Identify which cell holds the provided text, then report its (x, y) central coordinate. 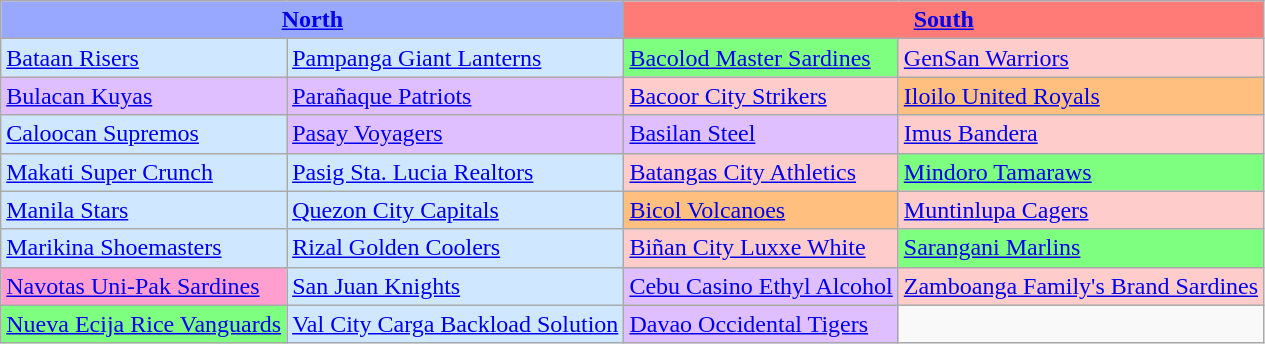
Bicol Volcanoes (761, 210)
Manila Stars (144, 210)
Iloilo United Royals (1080, 96)
Sarangani Marlins (1080, 248)
Pasig Sta. Lucia Realtors (456, 172)
Bulacan Kuyas (144, 96)
Basilan Steel (761, 134)
Bacolod Master Sardines (761, 58)
Parañaque Patriots (456, 96)
Batangas City Athletics (761, 172)
Biñan City Luxxe White (761, 248)
Davao Occidental Tigers (761, 324)
Rizal Golden Coolers (456, 248)
Mindoro Tamaraws (1080, 172)
San Juan Knights (456, 286)
GenSan Warriors (1080, 58)
Bataan Risers (144, 58)
Muntinlupa Cagers (1080, 210)
Quezon City Capitals (456, 210)
Imus Bandera (1080, 134)
Caloocan Supremos (144, 134)
Pampanga Giant Lanterns (456, 58)
Val City Carga Backload Solution (456, 324)
Bacoor City Strikers (761, 96)
North (312, 20)
South (944, 20)
Pasay Voyagers (456, 134)
Zamboanga Family's Brand Sardines (1080, 286)
Marikina Shoemasters (144, 248)
Cebu Casino Ethyl Alcohol (761, 286)
Navotas Uni-Pak Sardines (144, 286)
Nueva Ecija Rice Vanguards (144, 324)
Makati Super Crunch (144, 172)
